Detect which cell encompasses the target text, then output its [x, y] center coordinate. 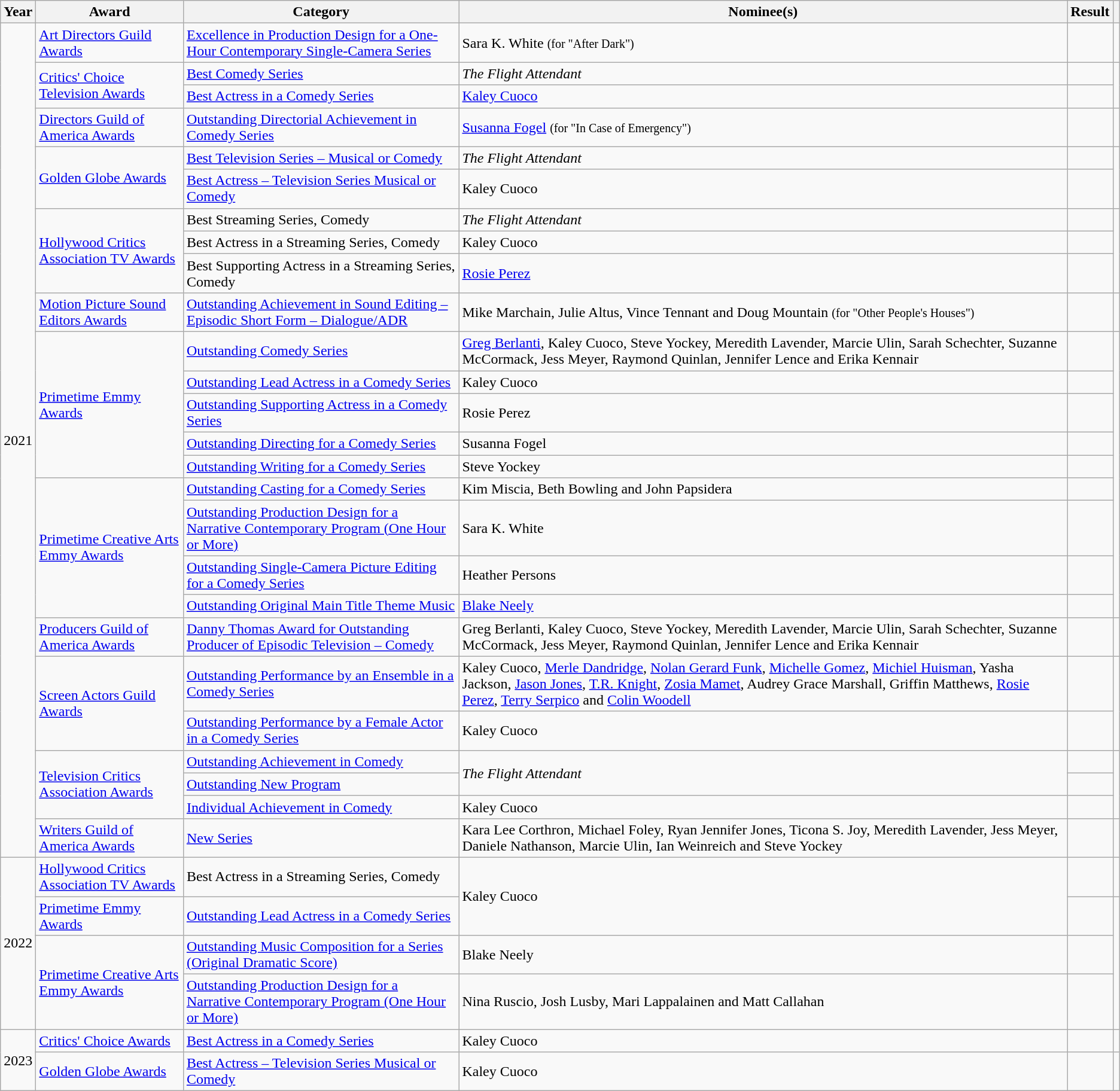
Sara K. White (for "After Dark") [763, 43]
Outstanding Directorial Achievement in Comedy Series [321, 127]
Screen Actors Guild Awards [110, 703]
Susanna Fogel (for "In Case of Emergency") [763, 127]
Outstanding Achievement in Sound Editing – Episodic Short Form – Dialogue/ADR [321, 312]
Art Directors Guild Awards [110, 43]
Category [321, 12]
Directors Guild of America Awards [110, 127]
Steve Yockey [763, 467]
Outstanding New Program [321, 784]
Outstanding Achievement in Comedy [321, 761]
Nominee(s) [763, 12]
2021 [18, 440]
Mike Marchain, Julie Altus, Vince Tennant and Doug Mountain (for "Other People's Houses") [763, 312]
Producers Guild of America Awards [110, 636]
Best Television Series – Musical or Comedy [321, 158]
2023 [18, 1060]
Outstanding Directing for a Comedy Series [321, 444]
Heather Persons [763, 575]
Critics' Choice Television Awards [110, 85]
Best Streaming Series, Comedy [321, 220]
Kim Miscia, Beth Bowling and John Papsidera [763, 489]
Outstanding Music Composition for a Series (Original Dramatic Score) [321, 955]
Excellence in Production Design for a One-Hour Contemporary Single-Camera Series [321, 43]
Outstanding Original Main Title Theme Music [321, 606]
Outstanding Supporting Actress in a Comedy Series [321, 413]
Year [18, 12]
Outstanding Comedy Series [321, 351]
Outstanding Casting for a Comedy Series [321, 489]
Outstanding Writing for a Comedy Series [321, 467]
Award [110, 12]
Individual Achievement in Comedy [321, 807]
Result [1090, 12]
Best Comedy Series [321, 74]
Best Supporting Actress in a Streaming Series, Comedy [321, 273]
New Series [321, 837]
Television Critics Association Awards [110, 784]
Susanna Fogel [763, 444]
Nina Ruscio, Josh Lusby, Mari Lappalainen and Matt Callahan [763, 1002]
Sara K. White [763, 528]
Danny Thomas Award for Outstanding Producer of Episodic Television – Comedy [321, 636]
Writers Guild of America Awards [110, 837]
Critics' Choice Awards [110, 1041]
Outstanding Single-Camera Picture Editing for a Comedy Series [321, 575]
Motion Picture Sound Editors Awards [110, 312]
2022 [18, 943]
Outstanding Performance by a Female Actor in a Comedy Series [321, 731]
Outstanding Performance by an Ensemble in a Comedy Series [321, 684]
